Output the [x, y] coordinate of the center of the cell containing the given text.  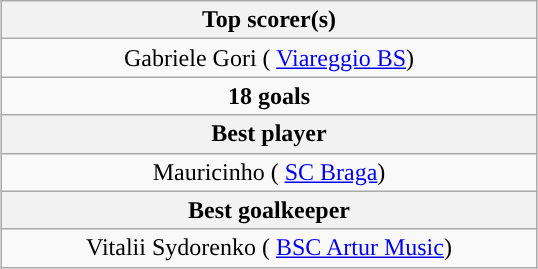
Gabriele Gori ( Viareggio BS) [269, 58]
18 goals [269, 96]
Vitalii Sydorenko ( BSC Artur Music) [269, 248]
Best player [269, 134]
Best goalkeeper [269, 210]
Mauricinho ( SC Braga) [269, 172]
Top scorer(s) [269, 20]
